For the text-containing cell, return its midpoint in (X, Y) coordinate format. 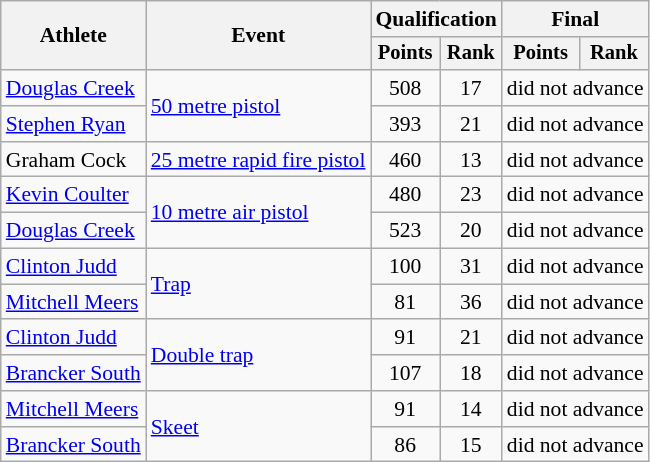
480 (404, 195)
31 (471, 267)
25 metre rapid fire pistol (258, 160)
523 (404, 231)
393 (404, 124)
14 (471, 409)
Final (576, 19)
81 (404, 302)
Kevin Coulter (74, 195)
Skeet (258, 426)
23 (471, 195)
18 (471, 373)
Stephen Ryan (74, 124)
10 metre air pistol (258, 212)
100 (404, 267)
17 (471, 88)
Trap (258, 284)
Brancker South (74, 373)
Athlete (74, 36)
Event (258, 36)
107 (404, 373)
Qualification (436, 19)
Graham Cock (74, 160)
36 (471, 302)
508 (404, 88)
13 (471, 160)
460 (404, 160)
20 (471, 231)
50 metre pistol (258, 106)
Double trap (258, 356)
